Locate the cell with the specified text and output its (X, Y) center coordinate. 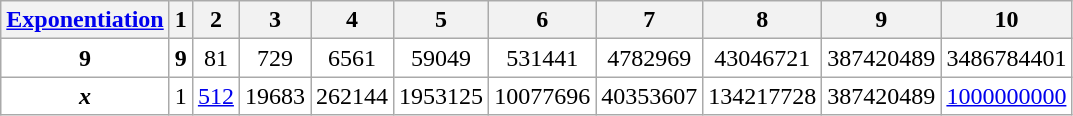
512 (216, 96)
6561 (352, 58)
6 (542, 20)
7 (650, 20)
4782969 (650, 58)
x (86, 96)
19683 (274, 96)
1000000000 (1006, 96)
1953125 (442, 96)
531441 (542, 58)
3486784401 (1006, 58)
3 (274, 20)
10077696 (542, 96)
134217728 (762, 96)
8 (762, 20)
10 (1006, 20)
Exponentiation (86, 20)
59049 (442, 58)
262144 (352, 96)
40353607 (650, 96)
4 (352, 20)
2 (216, 20)
729 (274, 58)
43046721 (762, 58)
5 (442, 20)
81 (216, 58)
